From the cell containing the given text, extract its center point as (x, y) coordinate. 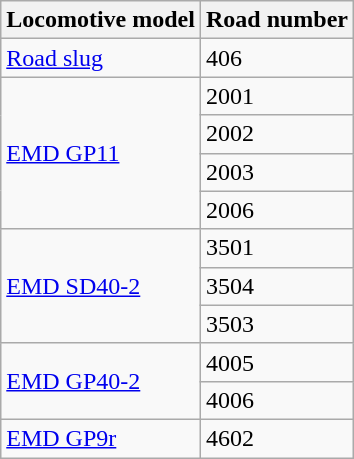
EMD GP40-2 (101, 381)
Road number (276, 20)
3501 (276, 248)
3503 (276, 324)
2002 (276, 134)
406 (276, 58)
4006 (276, 400)
2006 (276, 210)
4005 (276, 362)
EMD GP9r (101, 438)
4602 (276, 438)
2003 (276, 172)
Locomotive model (101, 20)
2001 (276, 96)
EMD GP11 (101, 153)
3504 (276, 286)
Road slug (101, 58)
EMD SD40-2 (101, 286)
